Capture the cell that displays the provided text and extract its (X, Y) central coordinate. 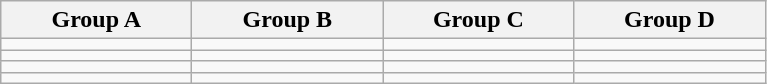
Group B (288, 20)
Group A (96, 20)
Group D (670, 20)
Group C (478, 20)
